Extract the [X, Y] coordinate from the center of the cell holding the provided text.  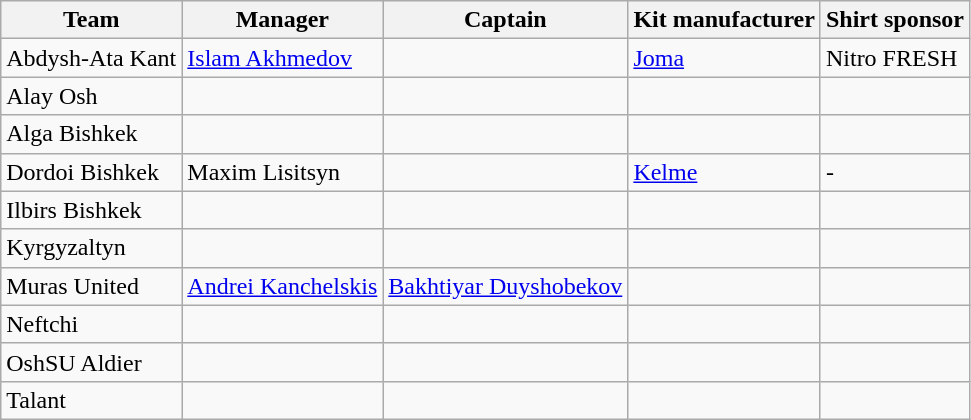
Alay Osh [92, 96]
Dordoi Bishkek [92, 172]
Team [92, 20]
Captain [506, 20]
Nitro FRESH [894, 58]
Maxim Lisitsyn [282, 172]
Abdysh-Ata Kant [92, 58]
Manager [282, 20]
Alga Bishkek [92, 134]
Islam Akhmedov [282, 58]
Neftchi [92, 324]
- [894, 172]
Talant [92, 400]
Kelme [724, 172]
Ilbirs Bishkek [92, 210]
OshSU Aldier [92, 362]
Muras United [92, 286]
Shirt sponsor [894, 20]
Andrei Kanchelskis [282, 286]
Joma [724, 58]
Kyrgyzaltyn [92, 248]
Bakhtiyar Duyshobekov [506, 286]
Kit manufacturer [724, 20]
